Locate the cell with the specified text and output its (x, y) center coordinate. 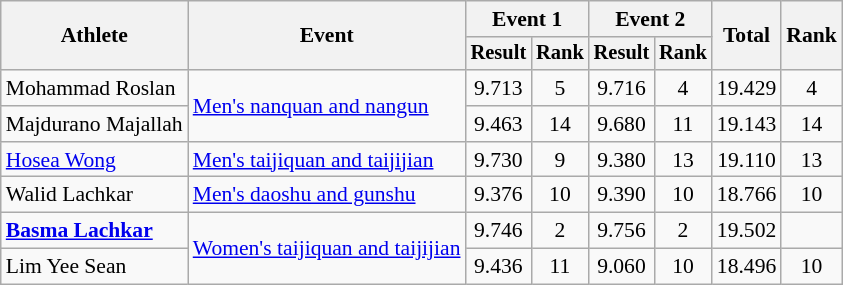
Men's daoshu and gunshu (327, 195)
9.680 (622, 124)
5 (560, 88)
9.376 (499, 195)
9.060 (622, 267)
Women's taijiquan and taijijian (327, 248)
Event (327, 36)
9.380 (622, 160)
9.390 (622, 195)
Lim Yee Sean (94, 267)
19.502 (746, 231)
Total (746, 36)
Men's nanquan and nangun (327, 106)
18.766 (746, 195)
19.110 (746, 160)
9.730 (499, 160)
18.496 (746, 267)
9.713 (499, 88)
9.756 (622, 231)
19.429 (746, 88)
Event 1 (528, 19)
Event 2 (650, 19)
9.463 (499, 124)
9.746 (499, 231)
Basma Lachkar (94, 231)
Majdurano Majallah (94, 124)
Men's taijiquan and taijijian (327, 160)
Athlete (94, 36)
9 (560, 160)
9.716 (622, 88)
9.436 (499, 267)
Mohammad Roslan (94, 88)
Walid Lachkar (94, 195)
Hosea Wong (94, 160)
19.143 (746, 124)
